Determine the [x, y] coordinate at the center of the cell enclosing the given text.  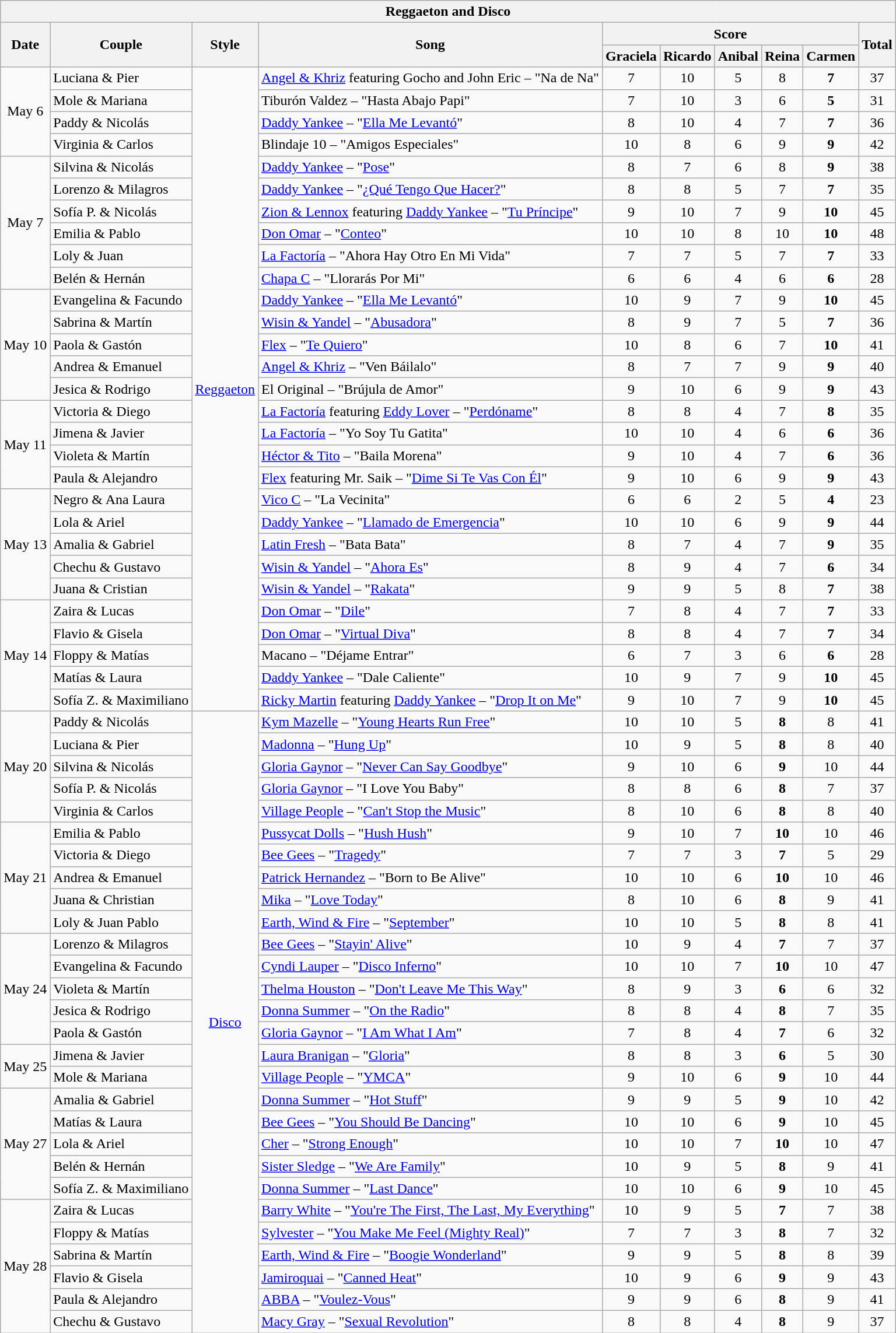
May 28 [26, 1266]
May 21 [26, 877]
Wisin & Yandel – "Rakata" [430, 589]
May 13 [26, 544]
Couple [121, 45]
Flex featuring Mr. Saik – "Dime Si Te Vas Con Él" [430, 478]
Héctor & Tito – "Baila Morena" [430, 456]
ABBA – "Voulez-Vous" [430, 1299]
29 [877, 855]
Loly & Juan [121, 256]
La Factoría featuring Eddy Lover – "Perdóname" [430, 411]
Zion & Lennox featuring Daddy Yankee – "Tu Príncipe" [430, 211]
Sister Sledge – "We Are Family" [430, 1166]
Sylvester – "You Make Me Feel (Mighty Real)" [430, 1233]
Macano – "Déjame Entrar" [430, 656]
Wisin & Yandel – "Abusadora" [430, 323]
Gloria Gaynor – "I Am What I Am" [430, 1033]
Pussycat Dolls – "Hush Hush" [430, 833]
Mika – "Love Today" [430, 900]
Bee Gees – "Tragedy" [430, 855]
May 14 [26, 655]
Thelma Houston – "Don't Leave Me This Way" [430, 989]
Bee Gees – "Stayin' Alive" [430, 944]
Donna Summer – "On the Radio" [430, 1011]
Score [730, 34]
Disco [225, 1022]
Gloria Gaynor – "I Love You Baby" [430, 789]
Daddy Yankee – "¿Qué Tengo Que Hacer?" [430, 189]
Blindaje 10 – "Amigos Especiales" [430, 145]
Daddy Yankee – "Pose" [430, 167]
May 6 [26, 111]
Flex – "Te Quiero" [430, 345]
Negro & Ana Laura [121, 500]
Reina [783, 56]
Reggaeton and Disco [448, 12]
39 [877, 1255]
Style [225, 45]
La Factoría – "Ahora Hay Otro En Mi Vida" [430, 256]
Don Omar – "Dile" [430, 611]
Cyndi Lauper – "Disco Inferno" [430, 966]
Jamiroquai – "Canned Heat" [430, 1277]
Madonna – "Hung Up" [430, 744]
Angel & Khriz featuring Gocho and John Eric – "Na de Na" [430, 78]
Barry White – "You're The First, The Last, My Everything" [430, 1210]
Anibal [738, 56]
Song [430, 45]
May 20 [26, 767]
La Factoría – "Yo Soy Tu Gatita" [430, 433]
May 25 [26, 1066]
Don Omar – "Virtual Diva" [430, 633]
48 [877, 233]
Juana & Christian [121, 900]
Patrick Hernandez – "Born to Be Alive" [430, 877]
Ricardo [687, 56]
May 11 [26, 445]
Don Omar – "Conteo" [430, 233]
Cher – "Strong Enough" [430, 1144]
31 [877, 100]
El Original – "Brújula de Amor" [430, 389]
30 [877, 1055]
Total [877, 45]
Juana & Cristian [121, 589]
Macy Gray – "Sexual Revolution" [430, 1321]
May 10 [26, 345]
Reggaeton [225, 389]
Bee Gees – "You Should Be Dancing" [430, 1122]
Latin Fresh – "Bata Bata" [430, 544]
May 27 [26, 1144]
Tiburón Valdez – "Hasta Abajo Papi" [430, 100]
Daddy Yankee – "Dale Caliente" [430, 678]
Angel & Khriz – "Ven Báilalo" [430, 367]
Donna Summer – "Last Dance" [430, 1188]
Daddy Yankee – "Llamado de Emergencia" [430, 522]
Village People – "Can't Stop the Music" [430, 811]
Loly & Juan Pablo [121, 922]
23 [877, 500]
Carmen [831, 56]
Date [26, 45]
2 [738, 500]
Laura Branigan – "Gloria" [430, 1055]
Wisin & Yandel – "Ahora Es" [430, 566]
Earth, Wind & Fire – "Boogie Wonderland" [430, 1255]
May 7 [26, 222]
Gloria Gaynor – "Never Can Say Goodbye" [430, 767]
Vico C – "La Vecinita" [430, 500]
Kym Mazelle – "Young Hearts Run Free" [430, 722]
Graciela [631, 56]
Earth, Wind & Fire – "September" [430, 922]
Ricky Martin featuring Daddy Yankee – "Drop It on Me" [430, 700]
Chapa C – "Llorarás Por Mi" [430, 278]
May 24 [26, 988]
Donna Summer – "Hot Stuff" [430, 1100]
Village People – "YMCA" [430, 1077]
